Locate the cell with the specified text and output its [x, y] center coordinate. 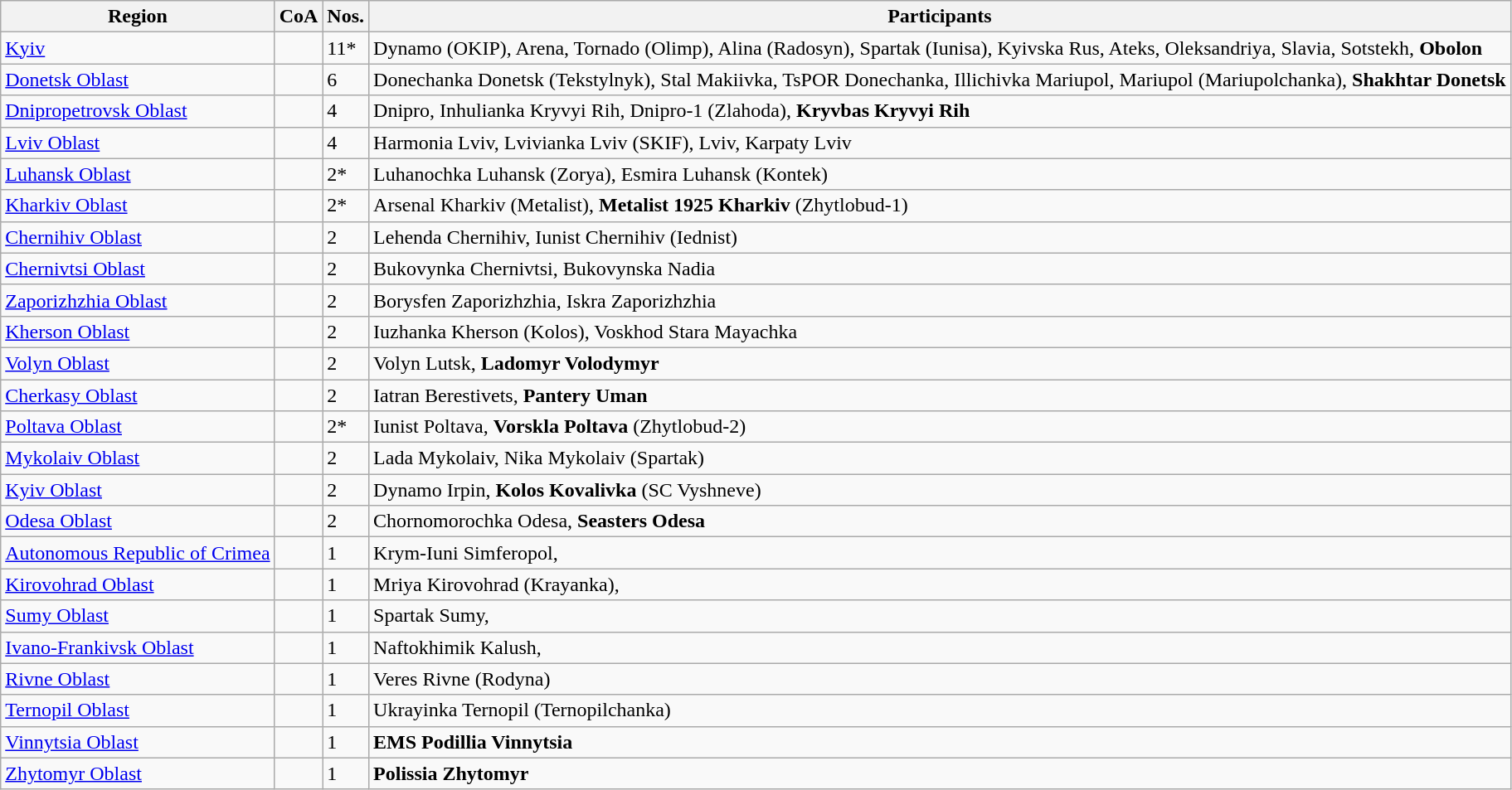
Kirovohrad Oblast [138, 584]
Iunist Poltava, Vorskla Poltava (Zhytlobud-2) [941, 427]
Spartak Sumy, [941, 616]
Nos. [346, 17]
Chernihiv Oblast [138, 237]
Veres Rivne (Rodyna) [941, 679]
Lviv Oblast [138, 143]
Chornomorochka Odesa, Seasters Odesa [941, 521]
Iatran Berestivets, Pantery Uman [941, 395]
Luhansk Oblast [138, 174]
11* [346, 48]
Luhanochka Luhansk (Zorya), Esmira Luhansk (Kontek) [941, 174]
Borysfen Zaporizhzhia, Iskra Zaporizhzhia [941, 300]
Arsenal Kharkiv (Metalist), Metalist 1925 Kharkiv (Zhytlobud-1) [941, 206]
Vinnytsia Oblast [138, 742]
Lada Mykolaiv, Nika Mykolaiv (Spartak) [941, 458]
Odesa Oblast [138, 521]
Mriya Kirovohrad (Krayanka), [941, 584]
Harmonia Lviv, Lvivianka Lviv (SKIF), Lviv, Karpaty Lviv [941, 143]
Dnipropetrovsk Oblast [138, 111]
EMS Podillia Vinnytsia [941, 742]
Kyiv Oblast [138, 490]
Polissia Zhytomyr [941, 773]
Kyiv [138, 48]
Volyn Lutsk, Ladomyr Volodymyr [941, 363]
Mykolaiv Oblast [138, 458]
Zaporizhzhia Oblast [138, 300]
Sumy Oblast [138, 616]
Kharkiv Oblast [138, 206]
Lehenda Chernihiv, Iunist Chernihiv (Iednist) [941, 237]
Poltava Oblast [138, 427]
Dnipro, Inhulianka Kryvyi Rih, Dnipro-1 (Zlahoda), Kryvbas Kryvyi Rih [941, 111]
Ivano-Frankivsk Oblast [138, 647]
6 [346, 80]
Kherson Oblast [138, 332]
Zhytomyr Oblast [138, 773]
Naftokhimik Kalush, [941, 647]
Donetsk Oblast [138, 80]
CoA [299, 17]
Krym-Iuni Simferopol, [941, 553]
Ukrayinka Ternopil (Ternopilchanka) [941, 710]
Donechanka Donetsk (Tekstylnyk), Stal Makiivka, TsPOR Donechanka, Illichivka Mariupol, Mariupol (Mariupolchanka), Shakhtar Donetsk [941, 80]
Volyn Oblast [138, 363]
Dynamo (OKIP), Arena, Tornado (Olimp), Alina (Radosyn), Spartak (Iunisa), Kyivska Rus, Ateks, Oleksandriya, Slavia, Sotstekh, Obolon [941, 48]
Chernivtsi Oblast [138, 269]
Bukovynka Chernivtsi, Bukovynska Nadia [941, 269]
Rivne Oblast [138, 679]
Region [138, 17]
Ternopil Oblast [138, 710]
Dynamo Irpin, Kolos Kovalivka (SC Vyshneve) [941, 490]
Iuzhanka Kherson (Kolos), Voskhod Stara Mayachka [941, 332]
Autonomous Republic of Crimea [138, 553]
Participants [941, 17]
Cherkasy Oblast [138, 395]
